Search for the cell housing the specified text and yield its (X, Y) center coordinate. 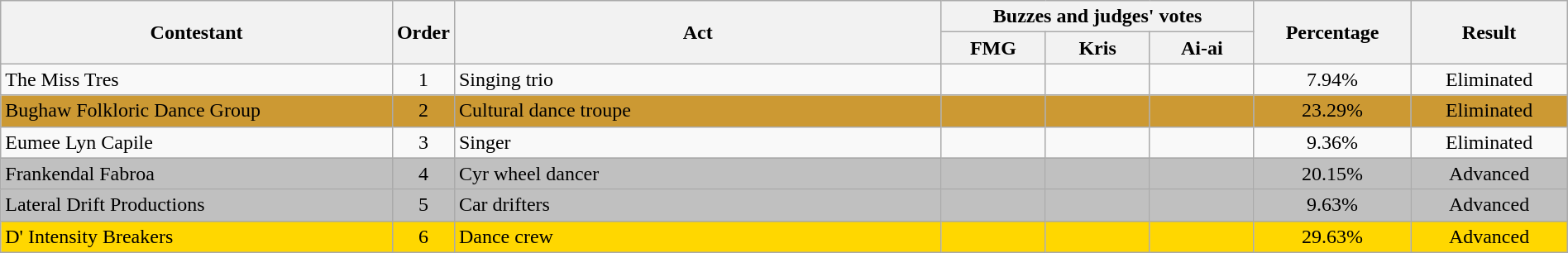
Buzzes and judges' votes (1097, 17)
7.94% (1331, 79)
Frankendal Fabroa (197, 174)
Act (697, 32)
Cyr wheel dancer (697, 174)
Percentage (1331, 32)
Dance crew (697, 236)
D' Intensity Breakers (197, 236)
9.36% (1331, 142)
Contestant (197, 32)
20.15% (1331, 174)
3 (423, 142)
6 (423, 236)
Ai-ai (1202, 48)
23.29% (1331, 111)
Bughaw Folkloric Dance Group (197, 111)
Kris (1097, 48)
Result (1489, 32)
2 (423, 111)
29.63% (1331, 236)
Cultural dance troupe (697, 111)
Singer (697, 142)
4 (423, 174)
1 (423, 79)
FMG (993, 48)
Lateral Drift Productions (197, 205)
Car drifters (697, 205)
9.63% (1331, 205)
5 (423, 205)
Singing trio (697, 79)
The Miss Tres (197, 79)
Order (423, 32)
Eumee Lyn Capile (197, 142)
